Search for the cell housing the specified text and yield its (x, y) center coordinate. 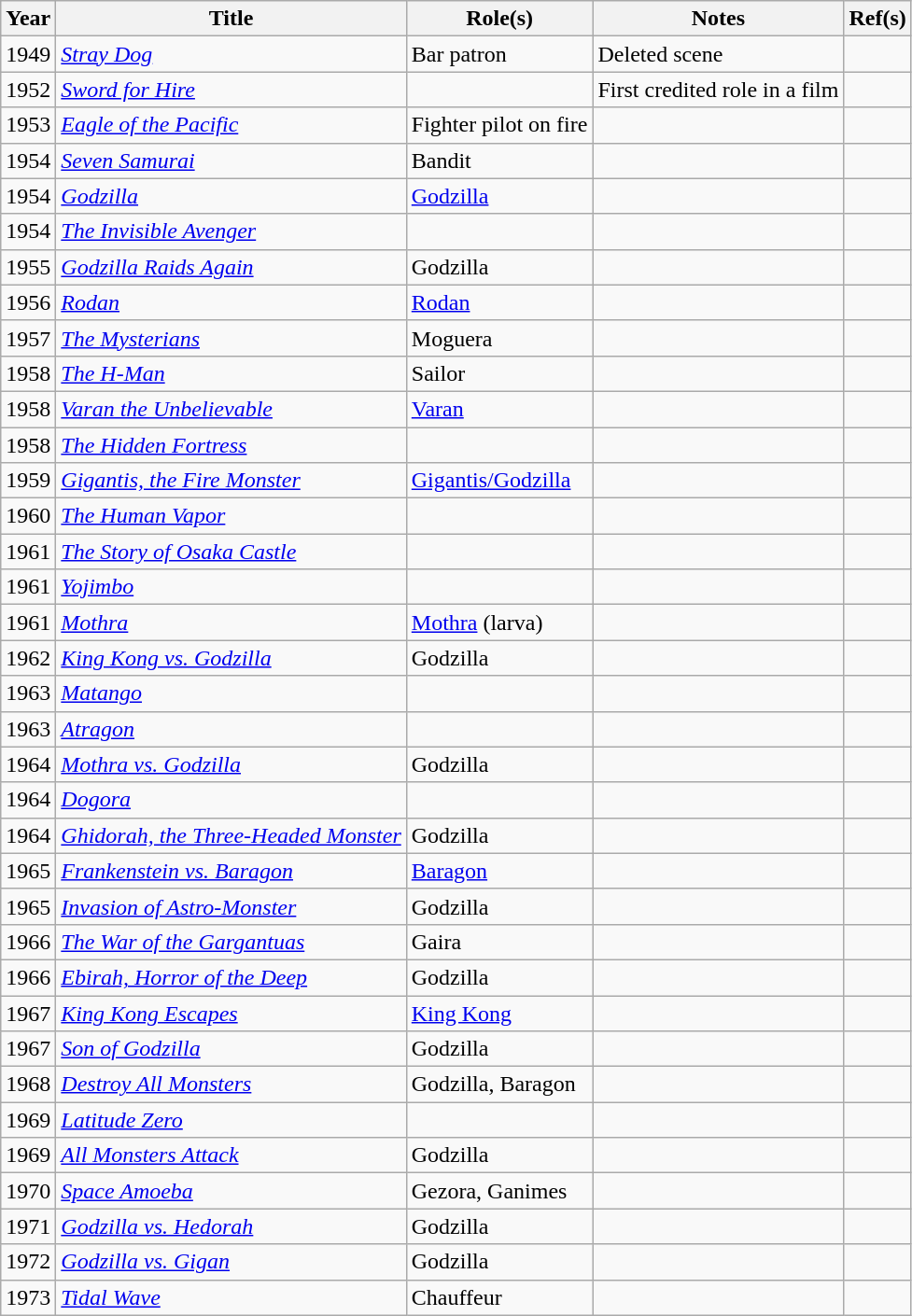
Latitude Zero (232, 1120)
1968 (28, 1085)
Godzilla vs. Hedorah (232, 1226)
Gigantis, the Fire Monster (232, 481)
The Invisible Avenger (232, 231)
Mothra (232, 623)
Sailor (499, 373)
1952 (28, 90)
Son of Godzilla (232, 1049)
1955 (28, 267)
Atragon (232, 729)
Role(s) (499, 19)
King Kong Escapes (232, 1013)
King Kong vs. Godzilla (232, 658)
1970 (28, 1191)
Sword for Hire (232, 90)
Invasion of Astro-Monster (232, 906)
Gezora, Ganimes (499, 1191)
The Story of Osaka Castle (232, 552)
Moguera (499, 338)
1960 (28, 516)
Destroy All Monsters (232, 1085)
1973 (28, 1297)
Bar patron (499, 54)
Stray Dog (232, 54)
Fighter pilot on fire (499, 125)
Space Amoeba (232, 1191)
First credited role in a film (719, 90)
Godzilla vs. Gigan (232, 1262)
1971 (28, 1226)
Ghidorah, the Three-Headed Monster (232, 835)
Matango (232, 693)
1953 (28, 125)
Mothra (larva) (499, 623)
1959 (28, 481)
Varan the Unbelievable (232, 409)
Baragon (499, 871)
Tidal Wave (232, 1297)
Godzilla, Baragon (499, 1085)
Notes (719, 19)
All Monsters Attack (232, 1155)
Varan (499, 409)
Deleted scene (719, 54)
Ref(s) (877, 19)
Year (28, 19)
The War of the Gargantuas (232, 942)
1962 (28, 658)
King Kong (499, 1013)
1956 (28, 302)
The H-Man (232, 373)
Eagle of the Pacific (232, 125)
Title (232, 19)
Seven Samurai (232, 161)
Yojimbo (232, 587)
Bandit (499, 161)
Dogora (232, 800)
Chauffeur (499, 1297)
The Mysterians (232, 338)
1949 (28, 54)
Mothra vs. Godzilla (232, 764)
Gaira (499, 942)
Frankenstein vs. Baragon (232, 871)
Ebirah, Horror of the Deep (232, 977)
The Hidden Fortress (232, 445)
The Human Vapor (232, 516)
1957 (28, 338)
Gigantis/Godzilla (499, 481)
1972 (28, 1262)
Godzilla Raids Again (232, 267)
